Identify which cell holds the provided text, then report its [x, y] central coordinate. 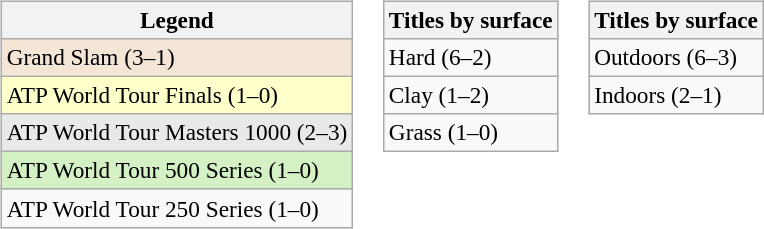
ATP World Tour Masters 1000 (2–3) [176, 133]
Outdoors (6–3) [676, 57]
ATP World Tour Finals (1–0) [176, 95]
ATP World Tour 500 Series (1–0) [176, 171]
ATP World Tour 250 Series (1–0) [176, 208]
Legend [176, 20]
Clay (1–2) [470, 95]
Grass (1–0) [470, 133]
Hard (6–2) [470, 57]
Grand Slam (3–1) [176, 57]
Indoors (2–1) [676, 95]
